Scan for the cell matching the given text and deliver its [x, y] coordinate at center. 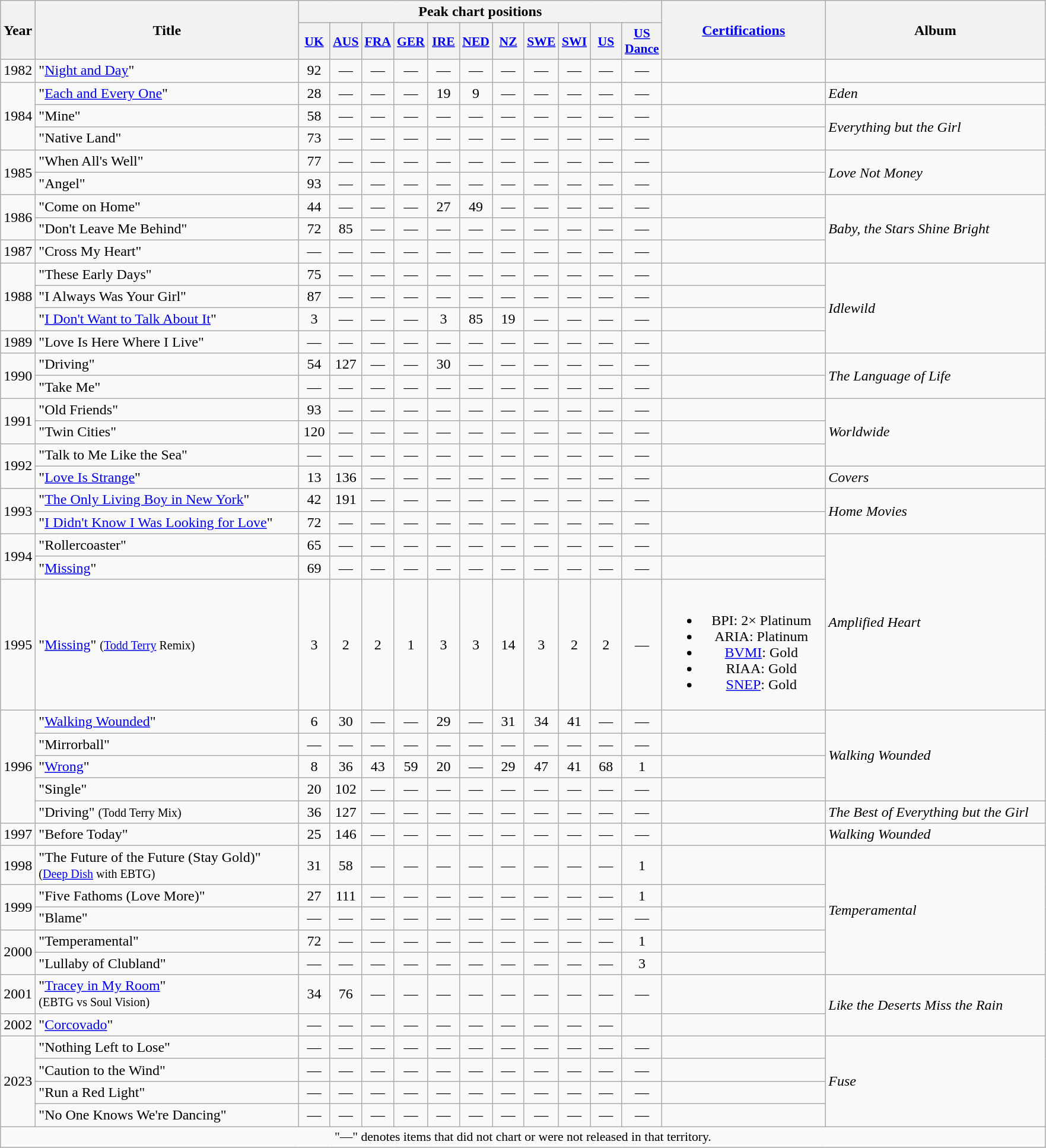
1996 [18, 766]
"Before Today" [167, 835]
Title [167, 30]
"Old Friends" [167, 410]
US Dance [642, 42]
Idlewild [935, 307]
28 [314, 93]
87 [314, 297]
42 [314, 500]
1999 [18, 907]
69 [314, 567]
1987 [18, 251]
"Love Is Strange" [167, 477]
"Driving" (Todd Terry Mix) [167, 812]
1982 [18, 71]
US [606, 42]
8 [314, 767]
120 [314, 432]
1994 [18, 556]
Fuse [935, 1081]
136 [345, 477]
"When All's Well" [167, 161]
"The Only Living Boy in New York" [167, 500]
2023 [18, 1081]
73 [314, 138]
SWE [541, 42]
"Love Is Here Where I Live" [167, 342]
"Missing" (Todd Terry Remix) [167, 645]
"Cross My Heart" [167, 251]
1993 [18, 511]
9 [476, 93]
"Angel" [167, 183]
Home Movies [935, 511]
"Corcovado" [167, 1025]
"Nothing Left to Lose" [167, 1047]
6 [314, 721]
"Wrong" [167, 767]
"Twin Cities" [167, 432]
"Driving" [167, 364]
FRA [378, 42]
"I Don't Want to Talk About It" [167, 319]
"Missing" [167, 567]
NZ [508, 42]
"Run a Red Light" [167, 1092]
68 [606, 767]
25 [314, 835]
"Native Land" [167, 138]
Peak chart positions [481, 12]
54 [314, 364]
"Five Fathoms (Love More)" [167, 896]
14 [508, 645]
1991 [18, 421]
59 [411, 767]
1984 [18, 116]
43 [378, 767]
Eden [935, 93]
"The Future of the Future (Stay Gold)"(Deep Dish with EBTG) [167, 865]
Like the Deserts Miss the Rain [935, 1006]
77 [314, 161]
"Come on Home" [167, 206]
"Don't Leave Me Behind" [167, 229]
65 [314, 545]
"Rollercoaster" [167, 545]
47 [541, 767]
146 [345, 835]
1986 [18, 217]
1989 [18, 342]
"Talk to Me Like the Sea" [167, 455]
Covers [935, 477]
92 [314, 71]
1995 [18, 645]
The Language of Life [935, 376]
"Temperamental" [167, 941]
13 [314, 477]
Love Not Money [935, 172]
Album [935, 30]
2000 [18, 952]
2002 [18, 1025]
"No One Knows We're Dancing" [167, 1115]
Year [18, 30]
1997 [18, 835]
Baby, the Stars Shine Bright [935, 229]
Certifications [744, 30]
Amplified Heart [935, 622]
The Best of Everything but the Girl [935, 812]
GER [411, 42]
"Single" [167, 789]
"—" denotes items that did not chart or were not released in that territory. [523, 1137]
111 [345, 896]
IRE [444, 42]
44 [314, 206]
191 [345, 500]
Worldwide [935, 432]
"Walking Wounded" [167, 721]
BPI: 2× PlatinumARIA: PlatinumBVMI: GoldRIAA: GoldSNEP: Gold [744, 645]
"Tracey in My Room"(EBTG vs Soul Vision) [167, 994]
"Blame" [167, 918]
NED [476, 42]
"I Didn't Know I Was Looking for Love" [167, 522]
"Caution to the Wind" [167, 1070]
"Each and Every One" [167, 93]
"Mirrorball" [167, 744]
"These Early Days" [167, 274]
Everything but the Girl [935, 127]
49 [476, 206]
2001 [18, 994]
AUS [345, 42]
"Night and Day" [167, 71]
75 [314, 274]
Temperamental [935, 911]
UK [314, 42]
1988 [18, 296]
"Mine" [167, 116]
1985 [18, 172]
"I Always Was Your Girl" [167, 297]
"Lullaby of Clubland" [167, 963]
"Take Me" [167, 387]
76 [345, 994]
1998 [18, 865]
SWI [574, 42]
1992 [18, 466]
102 [345, 789]
1990 [18, 376]
